Pinpoint the cell where the given text exists, returning its (x, y) midpoint coordinate. 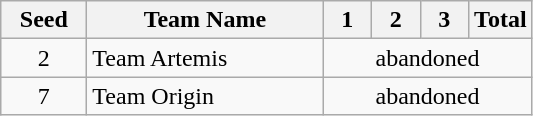
Total (501, 20)
7 (44, 96)
Seed (44, 20)
Team Name (205, 20)
3 (444, 20)
Team Origin (205, 96)
1 (348, 20)
Team Artemis (205, 58)
